Identify which cell holds the provided text, then report its [X, Y] central coordinate. 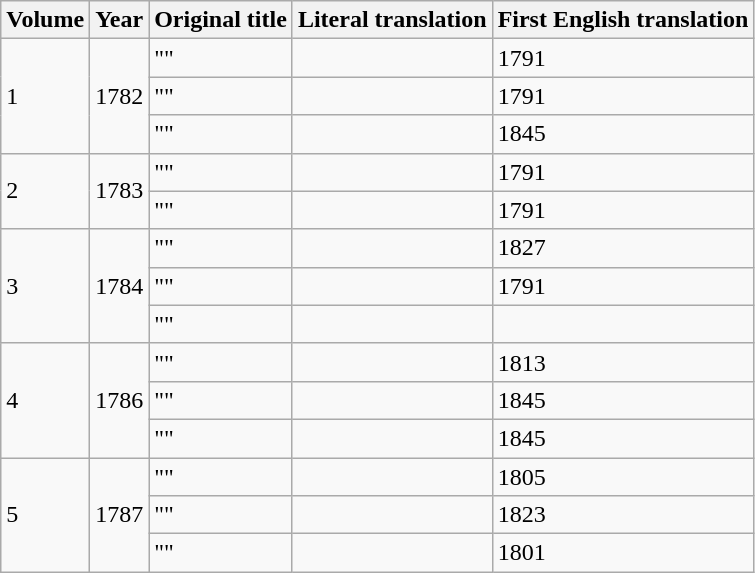
2 [46, 191]
3 [46, 286]
1782 [120, 96]
5 [46, 515]
Original title [221, 20]
1805 [623, 477]
1784 [120, 286]
1786 [120, 400]
1801 [623, 553]
Volume [46, 20]
1783 [120, 191]
1827 [623, 248]
1 [46, 96]
First English translation [623, 20]
4 [46, 400]
Year [120, 20]
1813 [623, 362]
1823 [623, 515]
Literal translation [392, 20]
1787 [120, 515]
